Scan for the cell matching the given text and deliver its [X, Y] coordinate at center. 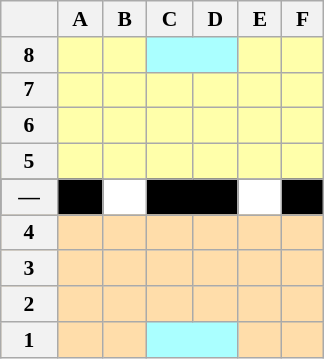
E [260, 19]
— [29, 197]
C [170, 19]
8 [29, 55]
D [215, 19]
1 [29, 340]
4 [29, 233]
3 [29, 269]
7 [29, 90]
2 [29, 304]
F [303, 19]
B [125, 19]
A [80, 19]
5 [29, 162]
6 [29, 126]
